Determine the [x, y] coordinate at the center of the cell enclosing the given text.  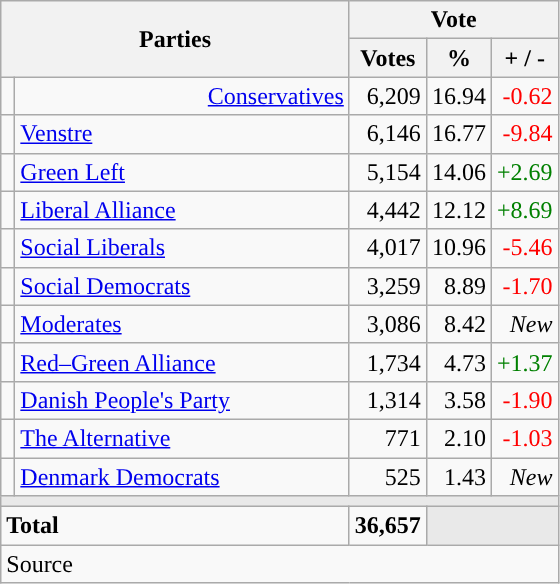
4,017 [388, 248]
16.94 [458, 96]
Vote [454, 20]
Social Democrats [182, 286]
12.12 [458, 210]
-0.62 [524, 96]
Danish People's Party [182, 400]
8.89 [458, 286]
+2.69 [524, 172]
3,259 [388, 286]
3,086 [388, 324]
1,314 [388, 400]
2.10 [458, 438]
The Alternative [182, 438]
Liberal Alliance [182, 210]
-1.70 [524, 286]
6,146 [388, 134]
Social Liberals [182, 248]
8.42 [458, 324]
4.73 [458, 362]
4,442 [388, 210]
Conservatives [182, 96]
-1.03 [524, 438]
6,209 [388, 96]
+1.37 [524, 362]
Denmark Democrats [182, 477]
Moderates [182, 324]
1,734 [388, 362]
+ / - [524, 58]
5,154 [388, 172]
1.43 [458, 477]
36,657 [388, 526]
Parties [176, 39]
-5.46 [524, 248]
771 [388, 438]
10.96 [458, 248]
-1.90 [524, 400]
3.58 [458, 400]
Green Left [182, 172]
Votes [388, 58]
% [458, 58]
16.77 [458, 134]
Total [176, 526]
Red–Green Alliance [182, 362]
Source [280, 564]
+8.69 [524, 210]
525 [388, 477]
-9.84 [524, 134]
Venstre [182, 134]
14.06 [458, 172]
